Capture the cell that displays the provided text and extract its [X, Y] central coordinate. 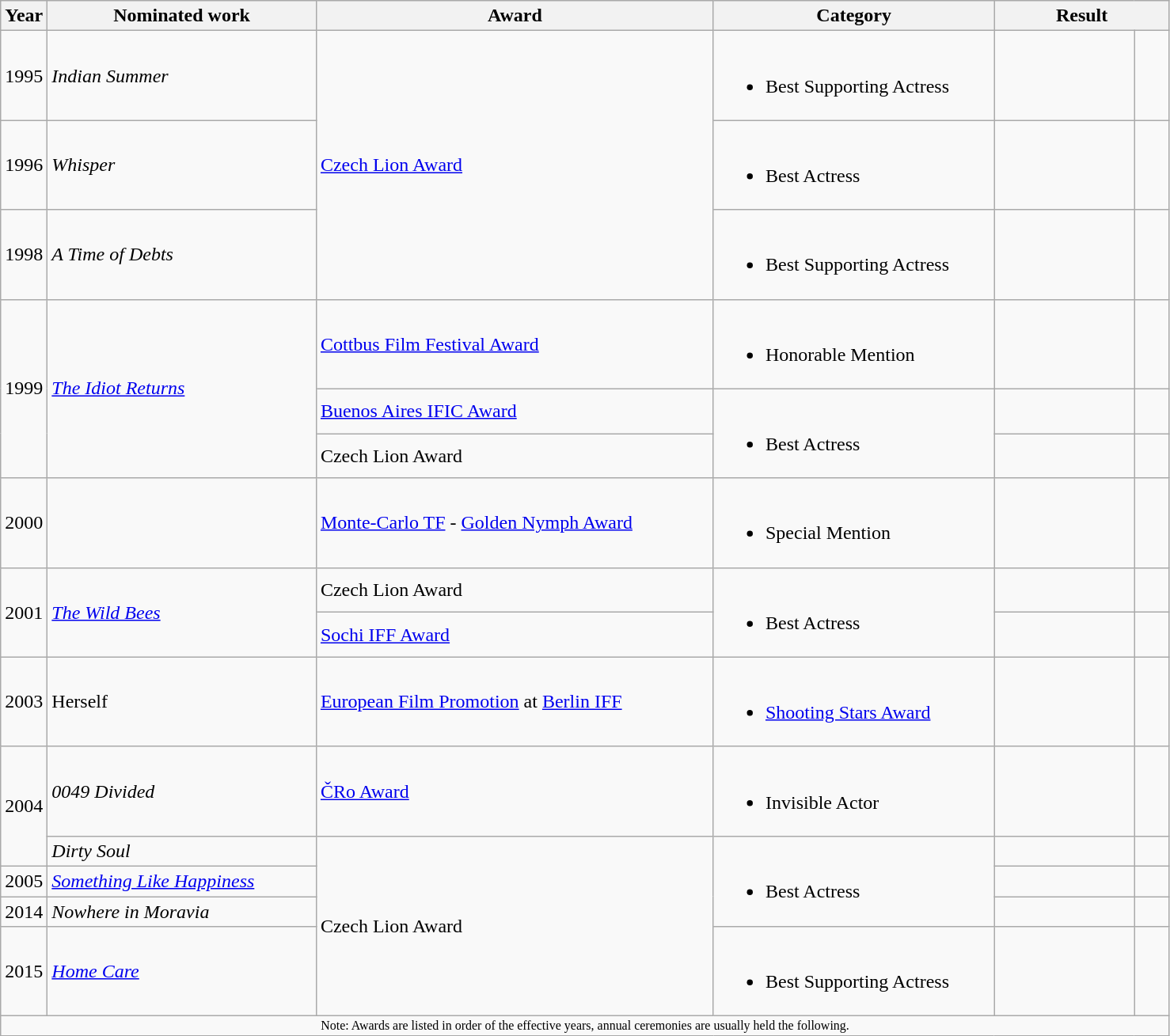
Monte-Carlo TF - Golden Nymph Award [515, 522]
Herself [182, 701]
Note: Awards are listed in order of the effective years, annual ceremonies are usually held the following. [586, 1026]
Year [24, 16]
Whisper [182, 165]
Shooting Stars Award [853, 701]
Nowhere in Moravia [182, 911]
2015 [24, 972]
Special Mention [853, 522]
Category [853, 16]
2004 [24, 806]
Invisible Actor [853, 791]
The Idiot Returns [182, 389]
Honorable Mention [853, 343]
Nominated work [182, 16]
A Time of Debts [182, 255]
European Film Promotion at Berlin IFF [515, 701]
2005 [24, 881]
Home Care [182, 972]
Award [515, 16]
Cottbus Film Festival Award [515, 343]
2003 [24, 701]
Buenos Aires IFIC Award [515, 412]
2014 [24, 911]
Sochi IFF Award [515, 635]
2001 [24, 613]
2000 [24, 522]
ČRo Award [515, 791]
Result [1081, 16]
Dirty Soul [182, 851]
Indian Summer [182, 76]
1995 [24, 76]
Something Like Happiness [182, 881]
0049 Divided [182, 791]
The Wild Bees [182, 613]
1996 [24, 165]
1998 [24, 255]
1999 [24, 389]
